Return [x, y] of the center of cell containing provided text 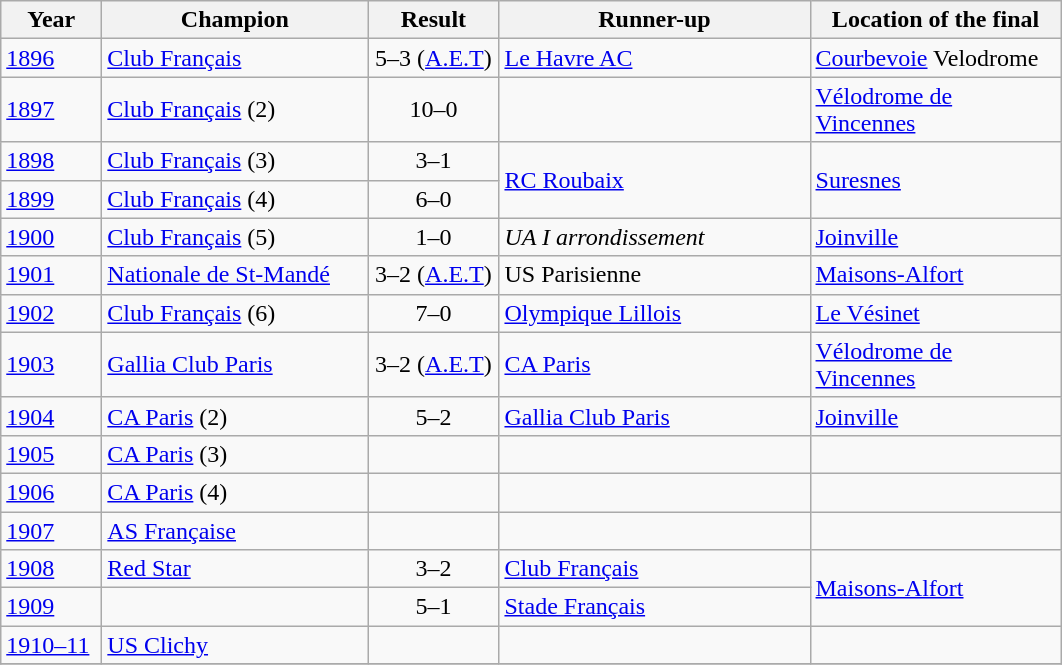
AS Française [235, 531]
Club Français (4) [235, 199]
5–1 [434, 607]
Club Français (3) [235, 161]
UA I arrondissement [654, 237]
RC Roubaix [654, 180]
Suresnes [936, 180]
Club Français (6) [235, 313]
CA Paris (3) [235, 454]
5–2 [434, 416]
Le Havre AC [654, 58]
1898 [52, 161]
1910–11 [52, 645]
1907 [52, 531]
1897 [52, 110]
Nationale de St-Mandé [235, 275]
1900 [52, 237]
7–0 [434, 313]
3–1 [434, 161]
1902 [52, 313]
Year [52, 20]
Club Français (2) [235, 110]
US Clichy [235, 645]
10–0 [434, 110]
1909 [52, 607]
1905 [52, 454]
Olympique Lillois [654, 313]
Courbevoie Velodrome [936, 58]
Champion [235, 20]
6–0 [434, 199]
Stade Français [654, 607]
1899 [52, 199]
CA Paris [654, 364]
Club Français (5) [235, 237]
1903 [52, 364]
1904 [52, 416]
Red Star [235, 569]
3–2 [434, 569]
1901 [52, 275]
Runner-up [654, 20]
Result [434, 20]
Le Vésinet [936, 313]
1906 [52, 492]
CA Paris (4) [235, 492]
CA Paris (2) [235, 416]
1896 [52, 58]
Location of the final [936, 20]
US Parisienne [654, 275]
5–3 (A.E.T) [434, 58]
1908 [52, 569]
1–0 [434, 237]
